Output the [X, Y] coordinate of the center of the cell containing the given text.  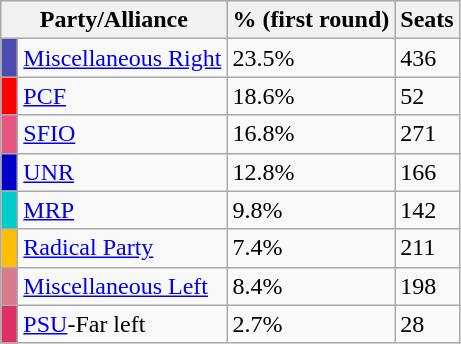
52 [427, 96]
16.8% [311, 134]
198 [427, 286]
12.8% [311, 172]
PCF [122, 96]
UNR [122, 172]
SFIO [122, 134]
271 [427, 134]
PSU-Far left [122, 324]
Miscellaneous Left [122, 286]
166 [427, 172]
28 [427, 324]
7.4% [311, 248]
Seats [427, 20]
211 [427, 248]
% (first round) [311, 20]
142 [427, 210]
2.7% [311, 324]
18.6% [311, 96]
8.4% [311, 286]
23.5% [311, 58]
436 [427, 58]
Miscellaneous Right [122, 58]
MRP [122, 210]
Radical Party [122, 248]
Party/Alliance [114, 20]
9.8% [311, 210]
